Locate the cell with the specified text and output its [X, Y] center coordinate. 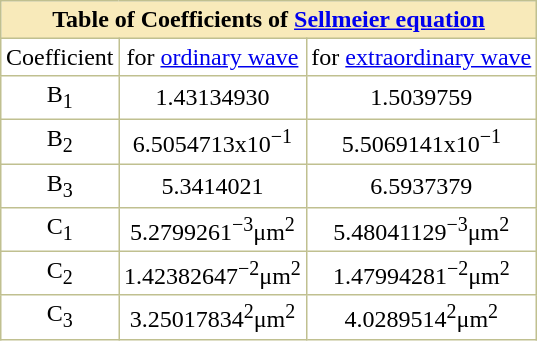
5.2799261−3μm2 [212, 229]
B3 [60, 186]
3.250178342μm2 [212, 317]
6.5937379 [421, 186]
C3 [60, 317]
for ordinary wave [212, 57]
1.5039759 [421, 98]
5.5069141x10−1 [421, 142]
for extraordinary wave [421, 57]
6.5054713x10−1 [212, 142]
B2 [60, 142]
1.42382647−2μm2 [212, 273]
Table of Coefficients of Sellmeier equation [269, 20]
1.43134930 [212, 98]
Coefficient [60, 57]
C2 [60, 273]
B1 [60, 98]
5.48041129−3μm2 [421, 229]
C1 [60, 229]
1.47994281−2μm2 [421, 273]
4.02895142μm2 [421, 317]
5.3414021 [212, 186]
